For the text-containing cell, return its midpoint in [X, Y] coordinate format. 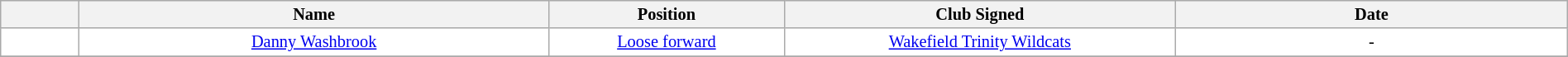
- [1372, 42]
Date [1372, 14]
Name [313, 14]
Club Signed [980, 14]
Position [667, 14]
Wakefield Trinity Wildcats [980, 42]
Loose forward [667, 42]
Danny Washbrook [313, 42]
